Return (X, Y) of the center of cell containing provided text 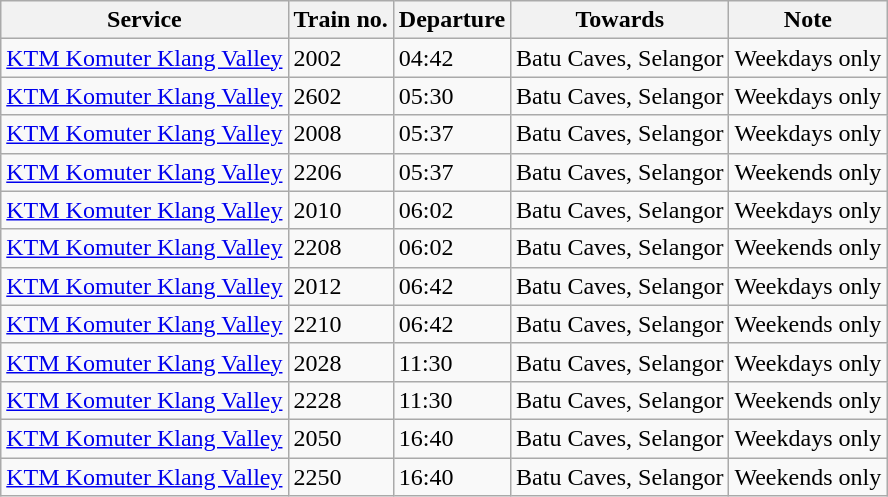
2010 (340, 210)
2208 (340, 248)
2206 (340, 172)
Note (808, 20)
2228 (340, 400)
2002 (340, 58)
Train no. (340, 20)
2012 (340, 286)
2602 (340, 96)
Towards (620, 20)
2008 (340, 134)
2028 (340, 362)
2250 (340, 477)
Departure (452, 20)
Service (144, 20)
05:30 (452, 96)
2210 (340, 324)
2050 (340, 438)
04:42 (452, 58)
